Provide the (x, y) coordinate of the cell's center where the given text is located.  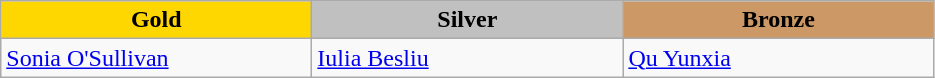
Qu Yunxia (778, 58)
Silver (468, 20)
Bronze (778, 20)
Gold (156, 20)
Sonia O'Sullivan (156, 58)
Iulia Besliu (468, 58)
